Find where the given text appears and provide that cell's center as [X, Y] coordinate. 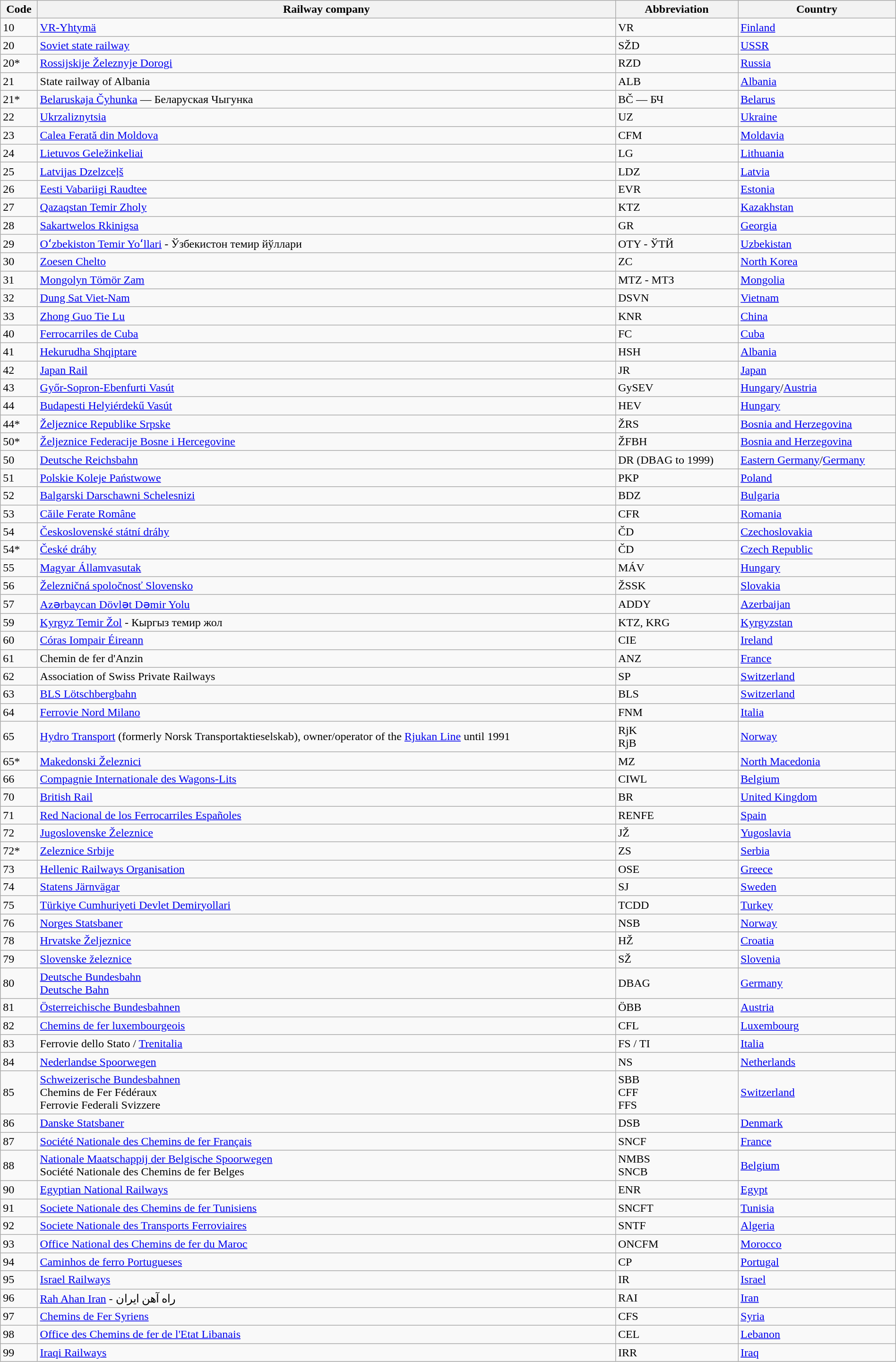
RjKRjB [677, 736]
Željeznice Federacije Bosne i Hercegovine [326, 442]
UZ [677, 117]
23 [19, 135]
ŽRS [677, 424]
Calea Ferată din Moldova [326, 135]
Željeznice Republike Srpske [326, 424]
59 [19, 622]
Caminhos de ferro Portugueses [326, 1262]
Budapesti Helyiérdekű Vasút [326, 406]
KTZ, KRG [677, 622]
66 [19, 779]
Romania [817, 514]
70 [19, 797]
Kyrgyz Temir Žol - Кыргыз темир жол [326, 622]
SJ [677, 887]
Yugoslavia [817, 833]
DSVN [677, 298]
97 [19, 1317]
Code [19, 9]
RAI [677, 1298]
NS [677, 1061]
93 [19, 1244]
Österreichische Bundesbahnen [326, 1008]
Vietnam [817, 298]
Zhong Guo Tie Lu [326, 316]
21* [19, 99]
IR [677, 1280]
83 [19, 1043]
Belaruskaja Čyhunka — Беларуская Чыгунка [326, 99]
OSE [677, 869]
ZS [677, 851]
Hungary/Austria [817, 388]
Slovenske železnice [326, 959]
HŽ [677, 941]
CIWL [677, 779]
ANZ [677, 658]
Azerbaijan [817, 604]
České dráhy [326, 550]
60 [19, 640]
TCDD [677, 905]
Germany [817, 983]
Sakartwelos Rkinigsa [326, 225]
82 [19, 1026]
MZ [677, 761]
Chemins de Fer Syriens [326, 1317]
90 [19, 1190]
Russia [817, 63]
81 [19, 1008]
LG [677, 153]
CP [677, 1262]
Czech Republic [817, 550]
29 [19, 244]
80 [19, 983]
KTZ [677, 207]
DBAG [677, 983]
61 [19, 658]
27 [19, 207]
51 [19, 478]
28 [19, 225]
50* [19, 442]
Mongolia [817, 280]
86 [19, 1123]
62 [19, 676]
North Macedonia [817, 761]
65 [19, 736]
Office National des Chemins de fer du Maroc [326, 1244]
Serbia [817, 851]
GR [677, 225]
50 [19, 460]
26 [19, 189]
Hrvatske Željeznice [326, 941]
Iran [817, 1298]
Lithuania [817, 153]
Portugal [817, 1262]
EVR [677, 189]
10 [19, 27]
22 [19, 117]
76 [19, 923]
ENR [677, 1190]
DR (DBAG to 1999) [677, 460]
Ukrzaliznytsia [326, 117]
FNM [677, 712]
57 [19, 604]
Office des Chemins de fer de l'Etat Libanais [326, 1335]
Israel [817, 1280]
65* [19, 761]
Danske Statsbaner [326, 1123]
SBBCFFFFS [677, 1092]
Rossijskije Železnyje Dorogi [326, 63]
FS / TI [677, 1043]
ZC [677, 262]
Makedonski Železnici [326, 761]
Japan [817, 370]
95 [19, 1280]
SNCFT [677, 1208]
78 [19, 941]
IRR [677, 1353]
Deutsche Reichsbahn [326, 460]
Deutsche BundesbahnDeutsche Bahn [326, 983]
SŽD [677, 45]
Rah Ahan Iran - راه آهن ایران [326, 1298]
41 [19, 352]
Czechoslovakia [817, 532]
Societe Nationale des Chemins de fer Tunisiens [326, 1208]
KNR [677, 316]
Syria [817, 1317]
88 [19, 1165]
32 [19, 298]
92 [19, 1226]
Lietuvos Geležinkeliai [326, 153]
Kazakhstan [817, 207]
24 [19, 153]
SP [677, 676]
Finland [817, 27]
Eastern Germany/Germany [817, 460]
Red Nacional de los Ferrocarriles Españoles [326, 815]
United Kingdom [817, 797]
94 [19, 1262]
56 [19, 586]
NMBSSNCB [677, 1165]
Israel Railways [326, 1280]
FC [677, 334]
Country [817, 9]
44* [19, 424]
42 [19, 370]
Hellenic Railways Organisation [326, 869]
Ireland [817, 640]
PKP [677, 478]
USSR [817, 45]
Hydro Transport (formerly Norsk Transportaktieselskab), owner/operator of the Rjukan Line until 1991 [326, 736]
VR [677, 27]
Soviet state railway [326, 45]
RENFE [677, 815]
Ferrovie Nord Milano [326, 712]
CEL [677, 1335]
Mongolyn Tömör Zam [326, 280]
Eesti Vabariigi Raudtee [326, 189]
Győr-Sopron-Ebenfurti Vasút [326, 388]
54 [19, 532]
44 [19, 406]
CFS [677, 1317]
85 [19, 1092]
CFR [677, 514]
SNTF [677, 1226]
Estonia [817, 189]
Ferrovie dello Stato / Trenitalia [326, 1043]
Iraqi Railways [326, 1353]
Iraq [817, 1353]
Turkey [817, 905]
Chemins de fer luxembourgeois [326, 1026]
Nederlandse Spoorwegen [326, 1061]
Latvia [817, 171]
40 [19, 334]
VR-Yhtymä [326, 27]
31 [19, 280]
ÖBB [677, 1008]
JR [677, 370]
Egyptian National Railways [326, 1190]
Tunisia [817, 1208]
Compagnie Internationale des Wagons-Lits [326, 779]
20* [19, 63]
Abbreviation [677, 9]
State railway of Albania [326, 81]
ALB [677, 81]
Qazaqstan Temir Zholy [326, 207]
Zeleznice Srbije [326, 851]
Denmark [817, 1123]
Ferrocarriles de Cuba [326, 334]
Dung Sat Viet-Nam [326, 298]
Hekurudha Shqiptare [326, 352]
52 [19, 496]
Chemin de fer d'Anzin [326, 658]
72 [19, 833]
Bulgaria [817, 496]
Uzbekistan [817, 244]
GySEV [677, 388]
Railway company [326, 9]
Netherlands [817, 1061]
CFM [677, 135]
55 [19, 568]
Egypt [817, 1190]
HSH [677, 352]
Kyrgyzstan [817, 622]
ŽFBH [677, 442]
ONCFM [677, 1244]
91 [19, 1208]
Norges Statsbaner [326, 923]
Latvijas Dzelzceļš [326, 171]
Sweden [817, 887]
Oʻzbekiston Temir Yoʻllari - Ўзбекистон темир йўллари [326, 244]
Jugoslovenske Železnice [326, 833]
84 [19, 1061]
87 [19, 1141]
Lebanon [817, 1335]
Căile Ferate Române [326, 514]
Magyar Államvasutak [326, 568]
ŽSSK [677, 586]
Morocco [817, 1244]
63 [19, 694]
33 [19, 316]
64 [19, 712]
Algeria [817, 1226]
Balgarski Darschawni Schelesnizi [326, 496]
Societe Nationale des Transports Ferroviaires [326, 1226]
MTZ - МТЗ [677, 280]
25 [19, 171]
98 [19, 1335]
RZD [677, 63]
Croatia [817, 941]
Nationale Maatschappij der Belgische SpoorwegenSociété Nationale des Chemins de fer Belges [326, 1165]
Luxembourg [817, 1026]
73 [19, 869]
Železničná spoločnosť Slovensko [326, 586]
Georgia [817, 225]
Greece [817, 869]
BDZ [677, 496]
Spain [817, 815]
79 [19, 959]
CIE [677, 640]
HEV [677, 406]
SŽ [677, 959]
JŽ [677, 833]
20 [19, 45]
Austria [817, 1008]
CFL [677, 1026]
53 [19, 514]
Belarus [817, 99]
Poland [817, 478]
Moldavia [817, 135]
Zoesen Chelto [326, 262]
BČ — БЧ [677, 99]
71 [19, 815]
China [817, 316]
BLS Lötschbergbahn [326, 694]
Slovenia [817, 959]
Schweizerische BundesbahnenChemins de Fer FédérauxFerrovie Federali Svizzere [326, 1092]
54* [19, 550]
75 [19, 905]
BLS [677, 694]
74 [19, 887]
30 [19, 262]
72* [19, 851]
Ukraine [817, 117]
SNCF [677, 1141]
NSB [677, 923]
Société Nationale des Chemins de fer Français [326, 1141]
LDZ [677, 171]
Cuba [817, 334]
Československé státní dráhy [326, 532]
MÁV [677, 568]
Slovakia [817, 586]
21 [19, 81]
99 [19, 1353]
Azərbaycan Dövlət Dəmir Yolu [326, 604]
Polskie Koleje Państwowe [326, 478]
96 [19, 1298]
Córas Iompair Éireann [326, 640]
Association of Swiss Private Railways [326, 676]
BR [677, 797]
Türkiye Cumhuriyeti Devlet Demiryollari [326, 905]
DSB [677, 1123]
Japan Rail [326, 370]
Statens Järnvägar [326, 887]
ADDY [677, 604]
43 [19, 388]
OTY - ЎTЙ [677, 244]
North Korea [817, 262]
British Rail [326, 797]
